Output the [x, y] coordinate of the center of the cell containing the given text.  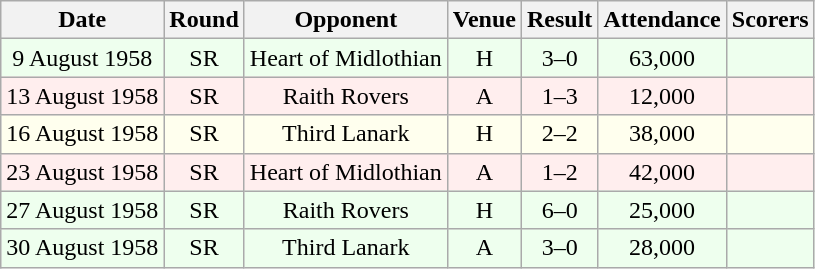
1–3 [559, 96]
16 August 1958 [82, 134]
Attendance [662, 20]
Venue [484, 20]
Round [204, 20]
25,000 [662, 210]
1–2 [559, 172]
12,000 [662, 96]
Date [82, 20]
30 August 1958 [82, 248]
28,000 [662, 248]
38,000 [662, 134]
27 August 1958 [82, 210]
6–0 [559, 210]
23 August 1958 [82, 172]
9 August 1958 [82, 58]
42,000 [662, 172]
13 August 1958 [82, 96]
63,000 [662, 58]
Scorers [770, 20]
Result [559, 20]
2–2 [559, 134]
Opponent [346, 20]
